Output the [x, y] coordinate of the center of the cell containing the given text.  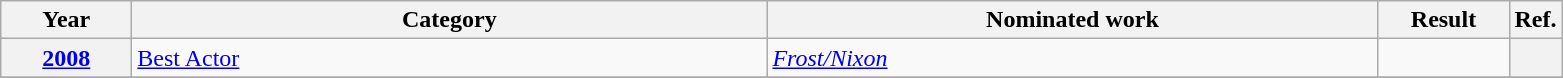
Nominated work [1072, 20]
Frost/Nixon [1072, 58]
Best Actor [450, 58]
2008 [66, 58]
Result [1444, 20]
Category [450, 20]
Ref. [1536, 20]
Year [66, 20]
